Provide the [X, Y] coordinate of the cell's center where the given text is located.  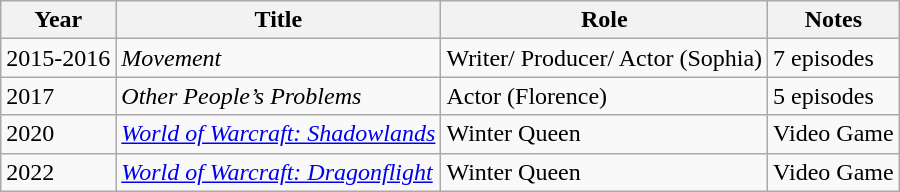
2020 [58, 134]
2022 [58, 172]
2017 [58, 96]
Actor (Florence) [604, 96]
Other People’s Problems [278, 96]
Year [58, 20]
Title [278, 20]
7 episodes [834, 58]
Role [604, 20]
5 episodes [834, 96]
2015-2016 [58, 58]
Movement [278, 58]
Notes [834, 20]
World of Warcraft: Dragonflight [278, 172]
World of Warcraft: Shadowlands [278, 134]
Writer/ Producer/ Actor (Sophia) [604, 58]
